Return [x, y] of the center of cell containing provided text 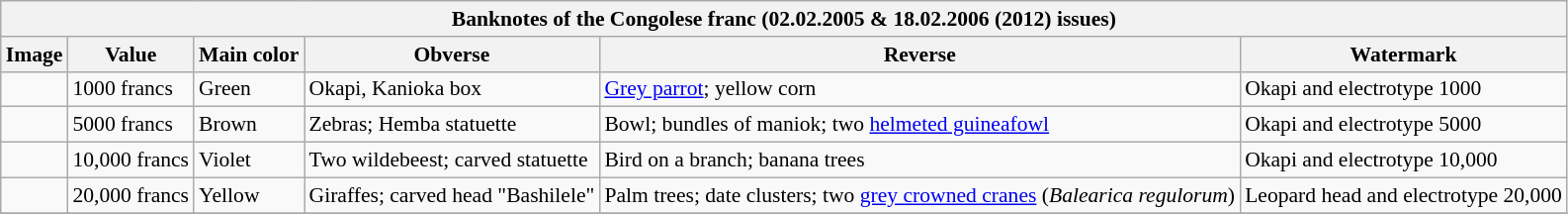
Obverse [453, 54]
Watermark [1404, 54]
10,000 francs [131, 160]
Green [249, 89]
Okapi and electrotype 5000 [1404, 125]
Okapi and electrotype 10,000 [1404, 160]
Image [35, 54]
Grey parrot; yellow corn [919, 89]
Bowl; bundles of maniok; two helmeted guineafowl [919, 125]
Bird on a branch; banana trees [919, 160]
Banknotes of the Congolese franc (02.02.2005 & 18.02.2006 (2012) issues) [784, 19]
Leopard head and electrotype 20,000 [1404, 195]
Brown [249, 125]
Okapi, Kanioka box [453, 89]
Reverse [919, 54]
Palm trees; date clusters; two grey crowned cranes (Balearica regulorum) [919, 195]
20,000 francs [131, 195]
Violet [249, 160]
Okapi and electrotype 1000 [1404, 89]
Two wildebeest; carved statuette [453, 160]
Yellow [249, 195]
1000 francs [131, 89]
Zebras; Hemba statuette [453, 125]
Value [131, 54]
Giraffes; carved head "Bashilele" [453, 195]
Main color [249, 54]
5000 francs [131, 125]
